Find where the given text appears and provide that cell's center as (x, y) coordinate. 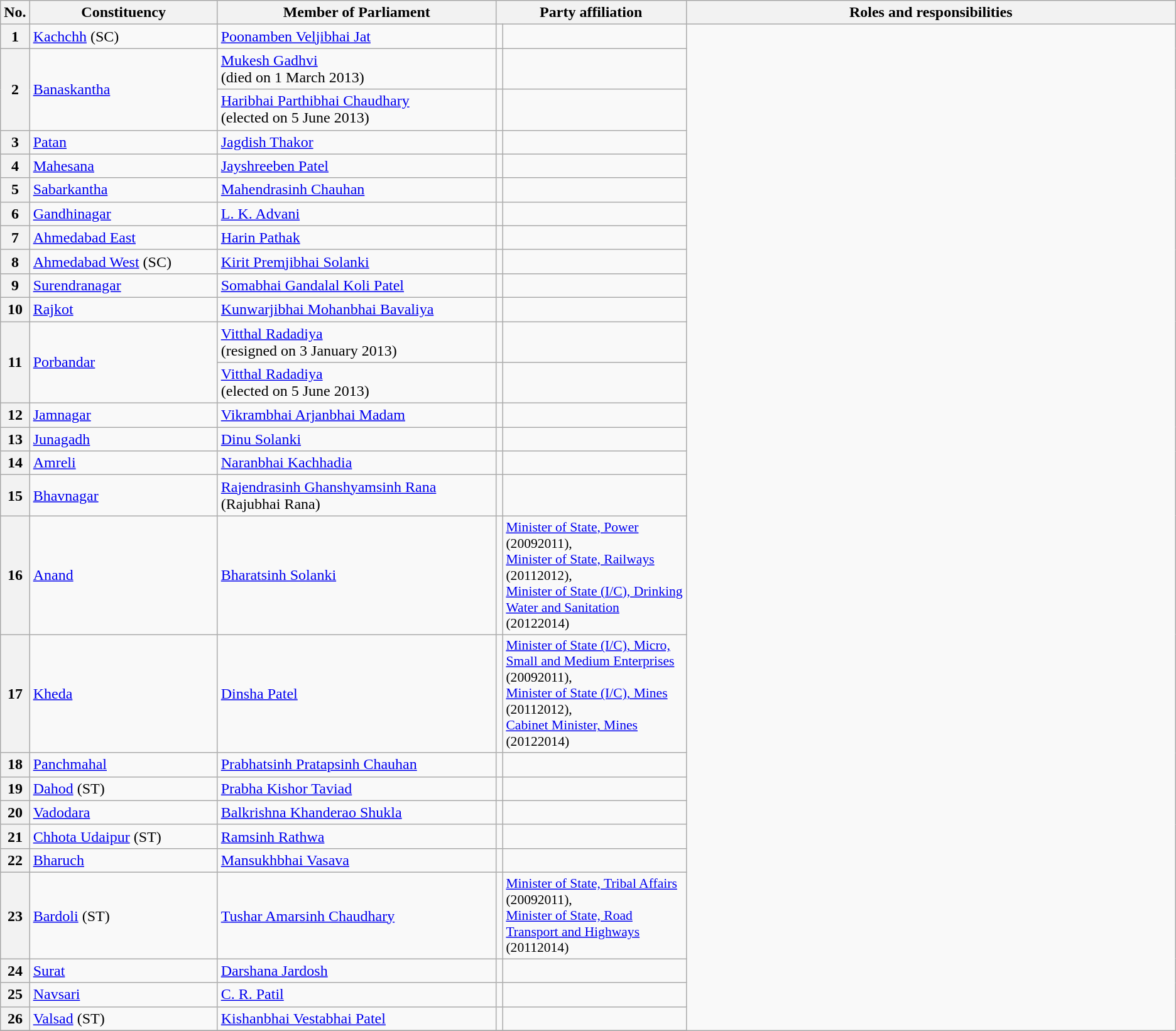
Prabha Kishor Taviad (357, 788)
14 (15, 463)
Rajkot (123, 309)
Harin Pathak (357, 237)
Mansukhbhai Vasava (357, 860)
15 (15, 495)
Naranbhai Kachhadia (357, 463)
Somabhai Gandalal Koli Patel (357, 285)
26 (15, 1018)
Dinu Solanki (357, 439)
12 (15, 415)
Rajendrasinh Ghanshyamsinh Rana (Rajubhai Rana) (357, 495)
Vadodara (123, 812)
24 (15, 971)
Balkrishna Khanderao Shukla (357, 812)
L. K. Advani (357, 214)
Anand (123, 576)
Poonamben Veljibhai Jat (357, 36)
6 (15, 214)
20 (15, 812)
Minister of State, Power (20092011),Minister of State, Railways (20112012),Minister of State (I/C), Drinking Water and Sanitation (20122014) (594, 576)
Jayshreeben Patel (357, 166)
Dinsha Patel (357, 694)
10 (15, 309)
Banaskantha (123, 89)
Navsari (123, 995)
Amreli (123, 463)
Gandhinagar (123, 214)
Vitthal Radadiya(elected on 5 June 2013) (357, 383)
13 (15, 439)
Kirit Premjibhai Solanki (357, 261)
Constituency (123, 13)
Bharuch (123, 860)
Junagadh (123, 439)
8 (15, 261)
No. (15, 13)
Jamnagar (123, 415)
17 (15, 694)
Valsad (ST) (123, 1018)
21 (15, 836)
7 (15, 237)
Darshana Jardosh (357, 971)
Jagdish Thakor (357, 142)
22 (15, 860)
11 (15, 363)
Party affiliation (591, 13)
Surat (123, 971)
4 (15, 166)
Chhota Udaipur (ST) (123, 836)
Bardoli (ST) (123, 915)
19 (15, 788)
Member of Parliament (357, 13)
Haribhai Parthibhai Chaudhary(elected on 5 June 2013) (357, 109)
18 (15, 765)
Patan (123, 142)
Minister of State, Tribal Affairs (20092011),Minister of State, Road Transport and Highways (20112014) (594, 915)
Kishanbhai Vestabhai Patel (357, 1018)
Mukesh Gadhvi(died on 1 March 2013) (357, 69)
Mahesana (123, 166)
23 (15, 915)
Dahod (ST) (123, 788)
C. R. Patil (357, 995)
Surendranagar (123, 285)
Ahmedabad West (SC) (123, 261)
Vitthal Radadiya(resigned on 3 January 2013) (357, 342)
Bharatsinh Solanki (357, 576)
1 (15, 36)
Sabarkantha (123, 190)
5 (15, 190)
Mahendrasinh Chauhan (357, 190)
Porbandar (123, 363)
Kunwarjibhai Mohanbhai Bavaliya (357, 309)
Ramsinh Rathwa (357, 836)
9 (15, 285)
Prabhatsinh Pratapsinh Chauhan (357, 765)
Roles and responsibilities (931, 13)
Tushar Amarsinh Chaudhary (357, 915)
2 (15, 89)
Minister of State (I/C), Micro, Small and Medium Enterprises (20092011),Minister of State (I/C), Mines (20112012),Cabinet Minister, Mines (20122014) (594, 694)
3 (15, 142)
Kheda (123, 694)
Kachchh (SC) (123, 36)
Panchmahal (123, 765)
16 (15, 576)
Bhavnagar (123, 495)
Vikrambhai Arjanbhai Madam (357, 415)
25 (15, 995)
Ahmedabad East (123, 237)
